Locate the cell with the specified text and output its [x, y] center coordinate. 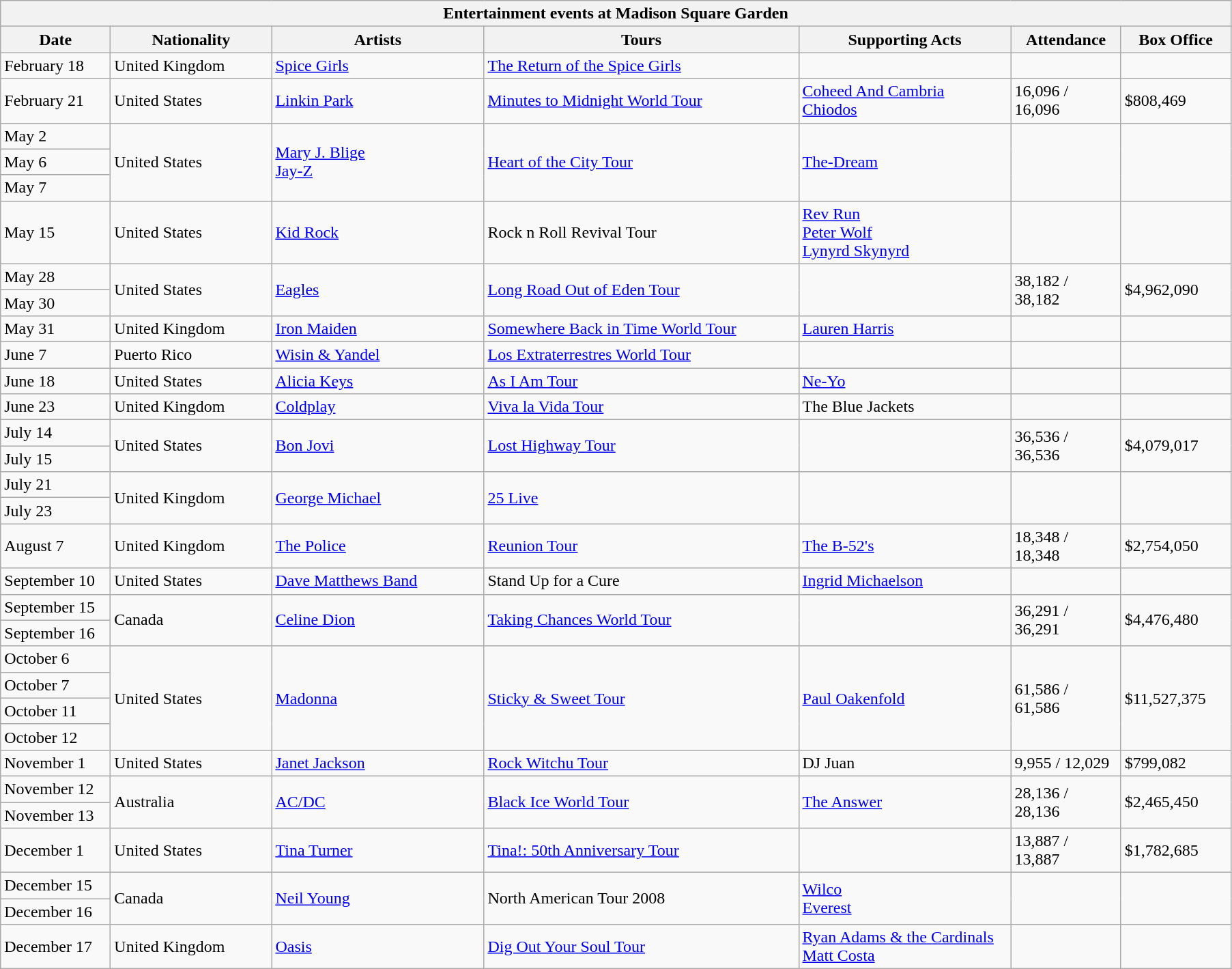
Ingrid Michaelson [905, 581]
Oasis [378, 946]
Madonna [378, 698]
Dave Matthews Band [378, 581]
Rev RunPeter WolfLynyrd Skynyrd [905, 232]
Nationality [191, 40]
$4,962,090 [1175, 290]
38,182 / 38,182 [1066, 290]
December 16 [56, 912]
Iron Maiden [378, 328]
May 31 [56, 328]
Puerto Rico [191, 354]
North American Tour 2008 [642, 899]
WilcoEverest [905, 899]
$2,465,450 [1175, 802]
Janet Jackson [378, 763]
Mary J. BligeJay-Z [378, 162]
Minutes to Midnight World Tour [642, 101]
Ryan Adams & the CardinalsMatt Costa [905, 946]
The B-52's [905, 546]
November 1 [56, 763]
The Return of the Spice Girls [642, 66]
May 2 [56, 136]
Coheed And CambriaChiodos [905, 101]
13,887 / 13,887 [1066, 851]
$11,527,375 [1175, 698]
September 15 [56, 607]
Eagles [378, 290]
December 17 [56, 946]
December 15 [56, 886]
$4,079,017 [1175, 446]
October 12 [56, 737]
Reunion Tour [642, 546]
The-Dream [905, 162]
Tours [642, 40]
Heart of the City Tour [642, 162]
Wisin & Yandel [378, 354]
Paul Oakenfold [905, 698]
July 15 [56, 459]
Australia [191, 802]
AC/DC [378, 802]
September 10 [56, 581]
18,348 / 18,348 [1066, 546]
The Police [378, 546]
61,586 / 61,586 [1066, 698]
The Answer [905, 802]
36,536 / 36,536 [1066, 446]
May 30 [56, 303]
July 21 [56, 485]
June 23 [56, 407]
May 15 [56, 232]
May 28 [56, 277]
Tina Turner [378, 851]
Lost Highway Tour [642, 446]
Viva la Vida Tour [642, 407]
June 7 [56, 354]
February 21 [56, 101]
$808,469 [1175, 101]
Tina!: 50th Anniversary Tour [642, 851]
September 16 [56, 633]
November 12 [56, 789]
Neil Young [378, 899]
June 18 [56, 380]
Box Office [1175, 40]
Bon Jovi [378, 446]
Ne-Yo [905, 380]
Lauren Harris [905, 328]
May 6 [56, 162]
Black Ice World Tour [642, 802]
$799,082 [1175, 763]
May 7 [56, 188]
Linkin Park [378, 101]
Rock n Roll Revival Tour [642, 232]
Sticky & Sweet Tour [642, 698]
November 13 [56, 815]
36,291 / 36,291 [1066, 620]
As I Am Tour [642, 380]
Somewhere Back in Time World Tour [642, 328]
$4,476,480 [1175, 620]
Los Extraterrestres World Tour [642, 354]
Stand Up for a Cure [642, 581]
George Michael [378, 498]
December 1 [56, 851]
9,955 / 12,029 [1066, 763]
The Blue Jackets [905, 407]
25 Live [642, 498]
Long Road Out of Eden Tour [642, 290]
October 6 [56, 659]
July 14 [56, 433]
Celine Dion [378, 620]
$2,754,050 [1175, 546]
Artists [378, 40]
July 23 [56, 511]
Taking Chances World Tour [642, 620]
Kid Rock [378, 232]
Coldplay [378, 407]
Entertainment events at Madison Square Garden [616, 14]
Spice Girls [378, 66]
$1,782,685 [1175, 851]
Dig Out Your Soul Tour [642, 946]
October 11 [56, 711]
DJ Juan [905, 763]
Attendance [1066, 40]
Date [56, 40]
28,136 / 28,136 [1066, 802]
16,096 / 16,096 [1066, 101]
August 7 [56, 546]
February 18 [56, 66]
Alicia Keys [378, 380]
October 7 [56, 685]
Supporting Acts [905, 40]
Rock Witchu Tour [642, 763]
